Provide the (x, y) coordinate of the cell's center where the given text is located.  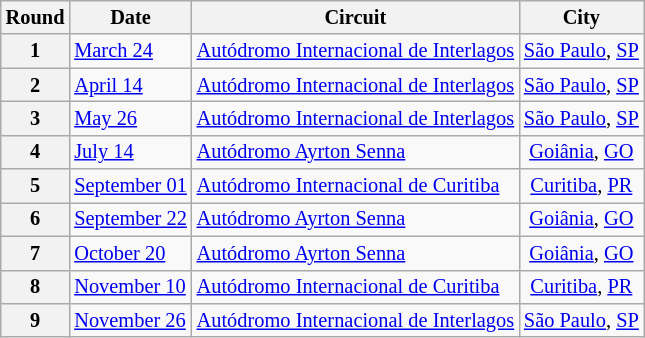
July 14 (130, 152)
Circuit (356, 17)
4 (36, 152)
5 (36, 186)
9 (36, 320)
8 (36, 287)
3 (36, 118)
Round (36, 17)
March 24 (130, 51)
September 22 (130, 219)
City (582, 17)
October 20 (130, 253)
November 26 (130, 320)
May 26 (130, 118)
September 01 (130, 186)
Date (130, 17)
April 14 (130, 85)
6 (36, 219)
1 (36, 51)
November 10 (130, 287)
2 (36, 85)
7 (36, 253)
